Return the [X, Y] coordinate for the center point of the cell that contains the specified text.  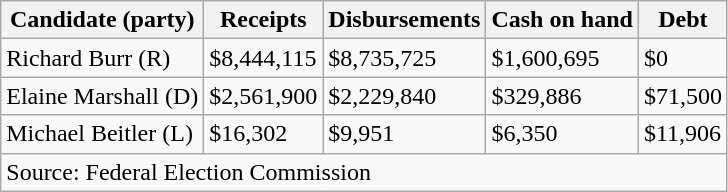
Candidate (party) [102, 20]
Elaine Marshall (D) [102, 96]
Richard Burr (R) [102, 58]
$1,600,695 [562, 58]
$8,444,115 [264, 58]
Cash on hand [562, 20]
Michael Beitler (L) [102, 134]
$329,886 [562, 96]
Debt [682, 20]
Receipts [264, 20]
$2,229,840 [404, 96]
$0 [682, 58]
$71,500 [682, 96]
Source: Federal Election Commission [364, 172]
$11,906 [682, 134]
$16,302 [264, 134]
$6,350 [562, 134]
$9,951 [404, 134]
Disbursements [404, 20]
$2,561,900 [264, 96]
$8,735,725 [404, 58]
